Capture the cell that displays the provided text and extract its [X, Y] central coordinate. 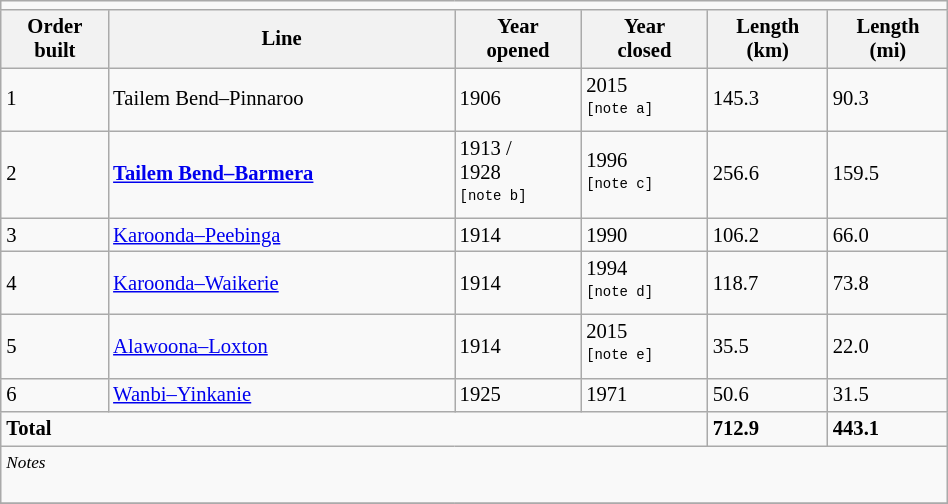
Notes [474, 475]
5 [54, 346]
Orderbuilt [54, 39]
Yearopened [518, 39]
118.7 [768, 284]
2015[note e] [644, 346]
145.3 [768, 100]
73.8 [888, 284]
443.1 [888, 429]
712.9 [768, 429]
1994[note d] [644, 284]
1990 [644, 235]
Tailem Bend–Pinnaroo [281, 100]
22.0 [888, 346]
4 [54, 284]
1913 /1928[note b] [518, 174]
256.6 [768, 174]
1 [54, 100]
2015[note a] [644, 100]
Total [354, 429]
31.5 [888, 395]
1971 [644, 395]
Wanbi–Yinkanie [281, 395]
3 [54, 235]
106.2 [768, 235]
Length(km) [768, 39]
6 [54, 395]
35.5 [768, 346]
Alawoona–Loxton [281, 346]
Line [281, 39]
Yearclosed [644, 39]
159.5 [888, 174]
1925 [518, 395]
Length(mi) [888, 39]
66.0 [888, 235]
Tailem Bend–Barmera [281, 174]
50.6 [768, 395]
Karoonda–Waikerie [281, 284]
Karoonda–Peebinga [281, 235]
90.3 [888, 100]
2 [54, 174]
1906 [518, 100]
1996[note c] [644, 174]
